Provide the [X, Y] coordinate of the cell's center where the given text is located.  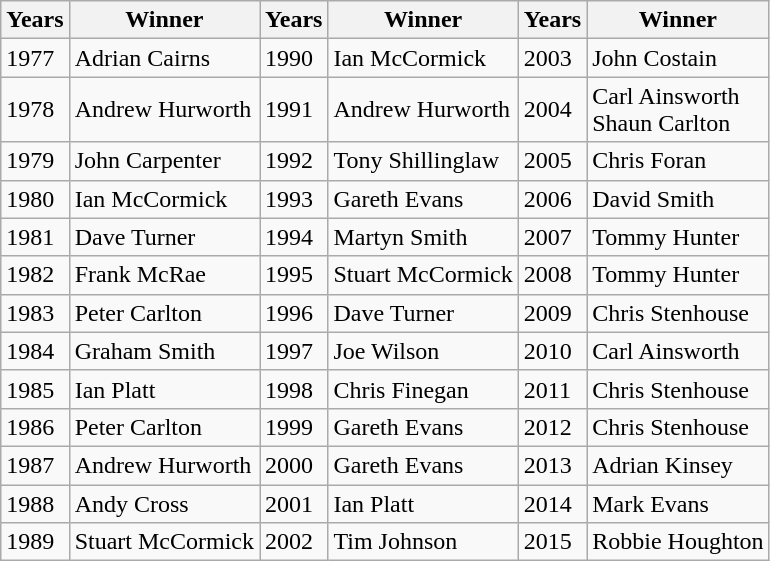
1997 [294, 351]
1980 [35, 199]
1981 [35, 237]
1977 [35, 58]
1999 [294, 427]
1988 [35, 503]
1993 [294, 199]
1995 [294, 275]
Tony Shillinglaw [423, 161]
2008 [552, 275]
Robbie Houghton [678, 542]
Andy Cross [164, 503]
Martyn Smith [423, 237]
2005 [552, 161]
John Costain [678, 58]
1978 [35, 110]
2007 [552, 237]
Tim Johnson [423, 542]
1994 [294, 237]
Carl Ainsworth [678, 351]
2015 [552, 542]
1979 [35, 161]
2009 [552, 313]
2002 [294, 542]
2001 [294, 503]
Frank McRae [164, 275]
1996 [294, 313]
1991 [294, 110]
John Carpenter [164, 161]
2004 [552, 110]
2014 [552, 503]
Graham Smith [164, 351]
1986 [35, 427]
1998 [294, 389]
1987 [35, 465]
1982 [35, 275]
Adrian Cairns [164, 58]
Adrian Kinsey [678, 465]
David Smith [678, 199]
2012 [552, 427]
2006 [552, 199]
1985 [35, 389]
Chris Foran [678, 161]
1992 [294, 161]
2013 [552, 465]
1989 [35, 542]
2003 [552, 58]
Mark Evans [678, 503]
2010 [552, 351]
2000 [294, 465]
Carl AinsworthShaun Carlton [678, 110]
1984 [35, 351]
Chris Finegan [423, 389]
Joe Wilson [423, 351]
2011 [552, 389]
1983 [35, 313]
1990 [294, 58]
